Find where the given text appears and provide that cell's center as (x, y) coordinate. 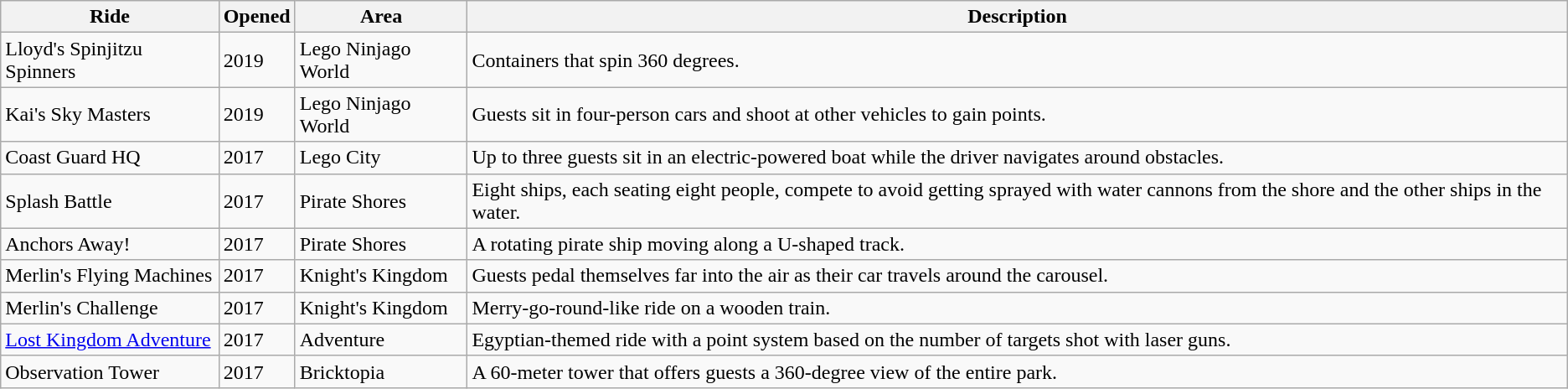
Containers that spin 360 degrees. (1017, 60)
Guests sit in four-person cars and shoot at other vehicles to gain points. (1017, 114)
Guests pedal themselves far into the air as their car travels around the carousel. (1017, 276)
Merlin's Challenge (110, 308)
A rotating pirate ship moving along a U-shaped track. (1017, 244)
Opened (256, 17)
Lego City (381, 158)
Kai's Sky Masters (110, 114)
Description (1017, 17)
Eight ships, each seating eight people, compete to avoid getting sprayed with water cannons from the shore and the other ships in the water. (1017, 201)
Observation Tower (110, 371)
Lloyd's Spinjitzu Spinners (110, 60)
Anchors Away! (110, 244)
Merlin's Flying Machines (110, 276)
Up to three guests sit in an electric-powered boat while the driver navigates around obstacles. (1017, 158)
Splash Battle (110, 201)
Merry-go-round-like ride on a wooden train. (1017, 308)
Egyptian-themed ride with a point system based on the number of targets shot with laser guns. (1017, 340)
Area (381, 17)
Bricktopia (381, 371)
Ride (110, 17)
Lost Kingdom Adventure (110, 340)
Adventure (381, 340)
Coast Guard HQ (110, 158)
A 60-meter tower that offers guests a 360-degree view of the entire park. (1017, 371)
